Determine the [X, Y] coordinate at the center of the cell enclosing the given text.  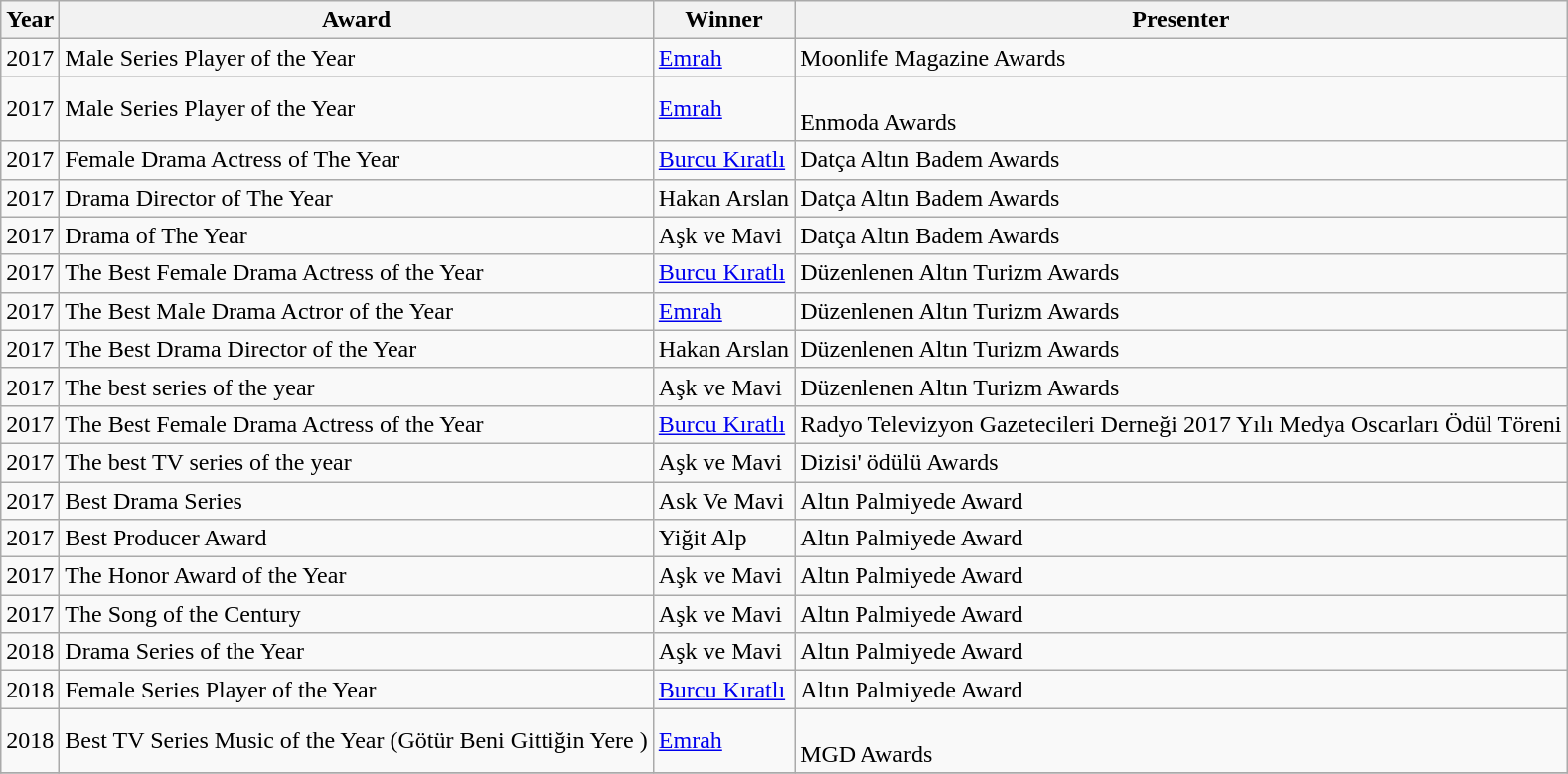
Radyo Televizyon Gazetecileri Derneği 2017 Yılı Medya Oscarları Ödül Töreni [1180, 424]
Female Series Player of the Year [356, 690]
Drama Director of The Year [356, 198]
Best Drama Series [356, 500]
Best TV Series Music of the Year (Götür Beni Gittiğin Yere ) [356, 741]
The best TV series of the year [356, 462]
Ask Ve Mavi [723, 500]
Drama Series of the Year [356, 652]
MGD Awards [1180, 741]
Yiğit Alp [723, 539]
Female Drama Actress of The Year [356, 160]
The best series of the year [356, 387]
The Best Drama Director of the Year [356, 349]
Presenter [1180, 20]
Enmoda Awards [1180, 109]
Award [356, 20]
The Best Male Drama Actror of the Year [356, 311]
The Song of the Century [356, 614]
Best Producer Award [356, 539]
The Honor Award of the Year [356, 576]
Dizisi' ödülü Awards [1180, 462]
Winner [723, 20]
Moonlife Magazine Awards [1180, 58]
Drama of The Year [356, 235]
Year [30, 20]
